Locate the cell with the specified text and output its (X, Y) center coordinate. 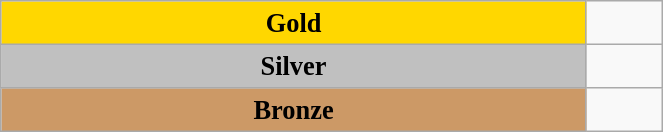
Bronze (294, 109)
Gold (294, 22)
Silver (294, 66)
